Determine the [x, y] coordinate at the center of the cell enclosing the given text.  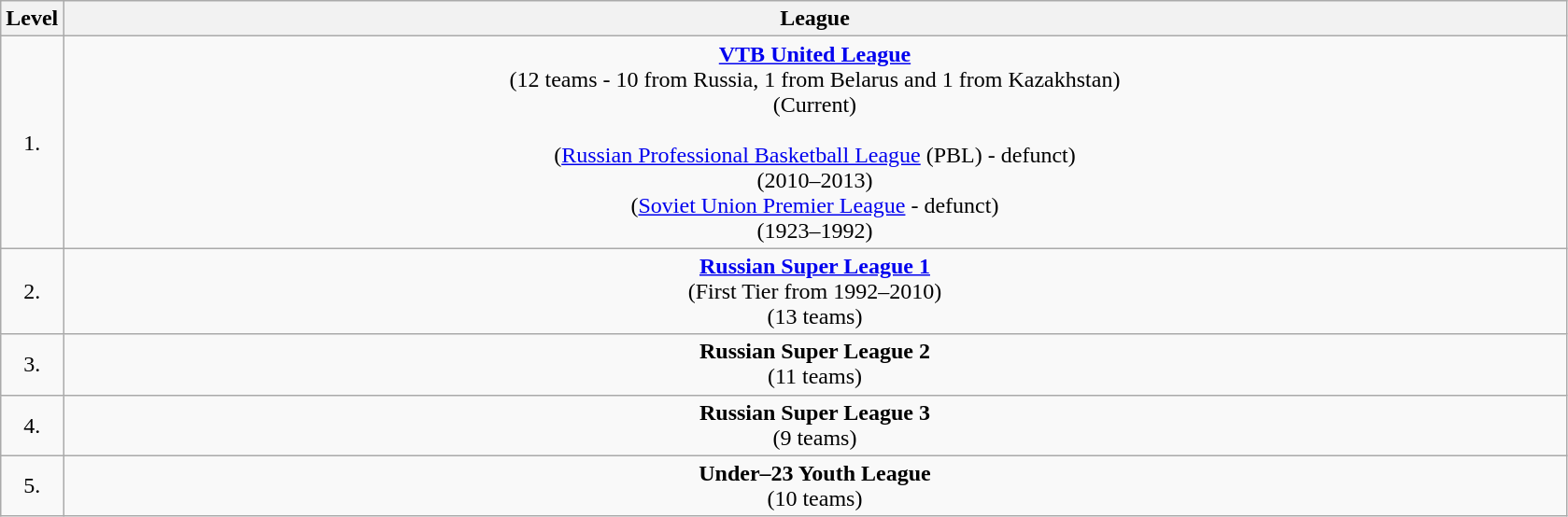
3. [32, 364]
Russian Super League 1(First Tier from 1992–2010)(13 teams) [814, 291]
4. [32, 426]
5. [32, 485]
2. [32, 291]
League [814, 19]
Level [32, 19]
Russian Super League 3(9 teams) [814, 426]
1. [32, 142]
Russian Super League 2(11 teams) [814, 364]
Under–23 Youth League(10 teams) [814, 485]
